Return [X, Y] of the center of cell containing provided text 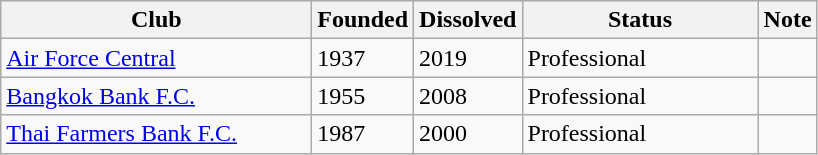
2000 [468, 134]
1987 [363, 134]
Thai Farmers Bank F.C. [156, 134]
Bangkok Bank F.C. [156, 96]
Dissolved [468, 20]
2019 [468, 58]
Founded [363, 20]
Status [640, 20]
2008 [468, 96]
Air Force Central [156, 58]
1937 [363, 58]
Note [788, 20]
Club [156, 20]
1955 [363, 96]
